Scan for the cell matching the given text and deliver its [X, Y] coordinate at center. 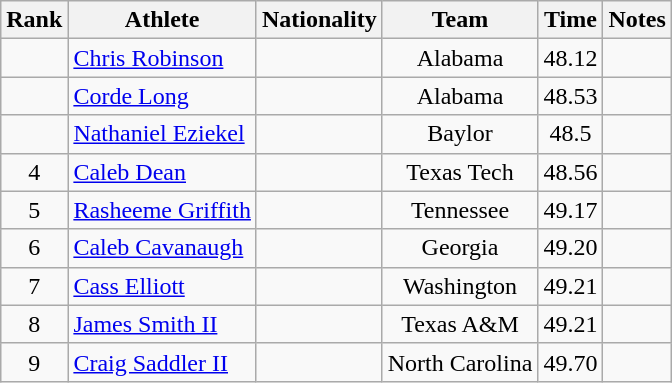
Rank [34, 20]
Corde Long [162, 96]
Nationality [319, 20]
Washington [460, 286]
Chris Robinson [162, 58]
Time [570, 20]
Tennessee [460, 210]
Georgia [460, 248]
9 [34, 362]
7 [34, 286]
4 [34, 172]
North Carolina [460, 362]
5 [34, 210]
49.20 [570, 248]
Caleb Dean [162, 172]
Team [460, 20]
James Smith II [162, 324]
Craig Saddler II [162, 362]
48.12 [570, 58]
48.5 [570, 134]
8 [34, 324]
Rasheeme Griffith [162, 210]
Cass Elliott [162, 286]
49.17 [570, 210]
Notes [637, 20]
Texas A&M [460, 324]
49.70 [570, 362]
48.56 [570, 172]
Baylor [460, 134]
Texas Tech [460, 172]
Caleb Cavanaugh [162, 248]
48.53 [570, 96]
Nathaniel Eziekel [162, 134]
6 [34, 248]
Athlete [162, 20]
